Extract the [x, y] coordinate from the center of the cell holding the provided text.  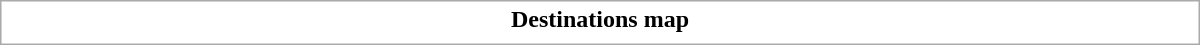
Destinations map [600, 19]
